Identify which cell holds the provided text, then report its (X, Y) central coordinate. 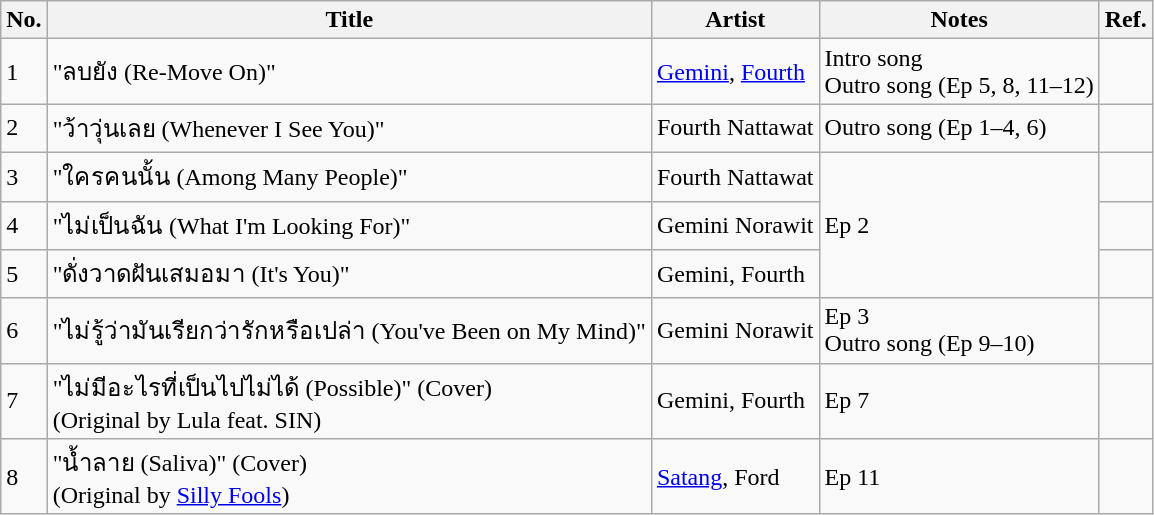
"ไม่เป็นฉัน (What I'm Looking For)" (349, 226)
7 (24, 401)
"ลบยัง (Re-Move On)" (349, 72)
Intro songOutro song (Ep 5, 8, 11–12) (959, 72)
Satang, Ford (735, 477)
1 (24, 72)
Title (349, 20)
8 (24, 477)
"ใครคนนั้น (Among Many People)" (349, 176)
No. (24, 20)
Outro song (Ep 1–4, 6) (959, 128)
Notes (959, 20)
2 (24, 128)
Ep 2 (959, 225)
"น้ำลาย (Saliva)" (Cover)(Original by Silly Fools) (349, 477)
"ว้าวุ่นเลย (Whenever I See You)" (349, 128)
"ดั่งวาดฝันเสมอมา (It's You)" (349, 274)
5 (24, 274)
Ep 3Outro song (Ep 9–10) (959, 330)
3 (24, 176)
Ep 7 (959, 401)
Ep 11 (959, 477)
"ไม่รู้ว่ามันเรียกว่ารักหรือเปล่า (You've Been on My Mind)" (349, 330)
6 (24, 330)
"ไม่มีอะไรที่เป็นไปไม่ได้ (Possible)" (Cover)(Original by Lula feat. SIN) (349, 401)
Artist (735, 20)
4 (24, 226)
Ref. (1126, 20)
